Determine the (X, Y) coordinate at the center of the cell enclosing the given text.  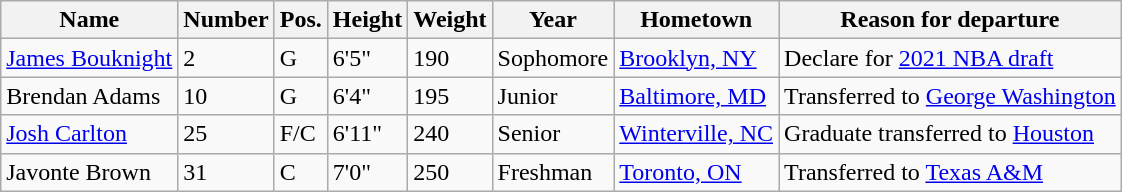
6'4" (367, 96)
Josh Carlton (90, 134)
25 (226, 134)
Graduate transferred to Houston (950, 134)
7'0" (367, 172)
Senior (553, 134)
Transferred to Texas A&M (950, 172)
10 (226, 96)
6'11" (367, 134)
250 (450, 172)
Sophomore (553, 58)
Reason for departure (950, 20)
Freshman (553, 172)
Height (367, 20)
Declare for 2021 NBA draft (950, 58)
Name (90, 20)
F/C (300, 134)
Hometown (696, 20)
195 (450, 96)
Year (553, 20)
31 (226, 172)
240 (450, 134)
Toronto, ON (696, 172)
C (300, 172)
James Bouknight (90, 58)
6'5" (367, 58)
2 (226, 58)
Winterville, NC (696, 134)
Junior (553, 96)
Brendan Adams (90, 96)
Brooklyn, NY (696, 58)
Pos. (300, 20)
Baltimore, MD (696, 96)
Javonte Brown (90, 172)
Weight (450, 20)
Number (226, 20)
Transferred to George Washington (950, 96)
190 (450, 58)
